From the cell containing the given text, extract its center point as (x, y) coordinate. 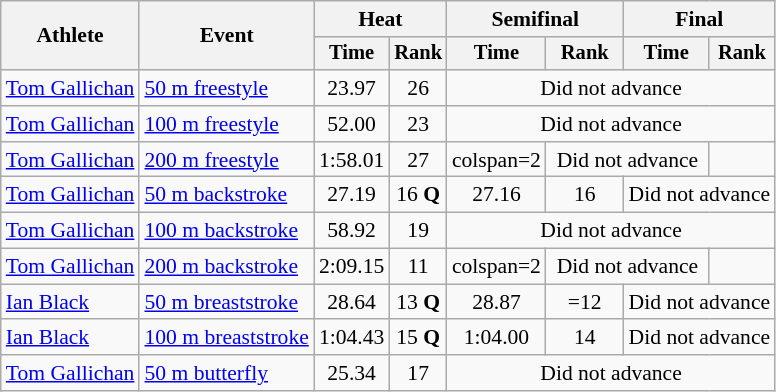
Athlete (70, 36)
25.34 (352, 373)
23 (418, 124)
50 m butterfly (226, 373)
200 m backstroke (226, 267)
100 m freestyle (226, 124)
50 m breaststroke (226, 302)
1:04.43 (352, 338)
17 (418, 373)
100 m backstroke (226, 231)
15 Q (418, 338)
14 (585, 338)
200 m freestyle (226, 160)
19 (418, 231)
Event (226, 36)
27.19 (352, 195)
58.92 (352, 231)
11 (418, 267)
28.64 (352, 302)
16 Q (418, 195)
100 m breaststroke (226, 338)
13 Q (418, 302)
27.16 (496, 195)
1:04.00 (496, 338)
27 (418, 160)
=12 (585, 302)
28.87 (496, 302)
Final (700, 19)
16 (585, 195)
Heat (380, 19)
Semifinal (536, 19)
50 m freestyle (226, 88)
1:58.01 (352, 160)
50 m backstroke (226, 195)
2:09.15 (352, 267)
52.00 (352, 124)
23.97 (352, 88)
26 (418, 88)
